Capture the cell that displays the provided text and extract its (x, y) central coordinate. 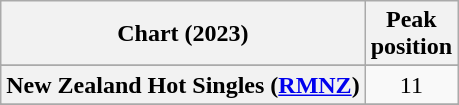
Chart (2023) (183, 34)
11 (411, 85)
Peakposition (411, 34)
New Zealand Hot Singles (RMNZ) (183, 85)
